Identify which cell holds the provided text, then report its [x, y] central coordinate. 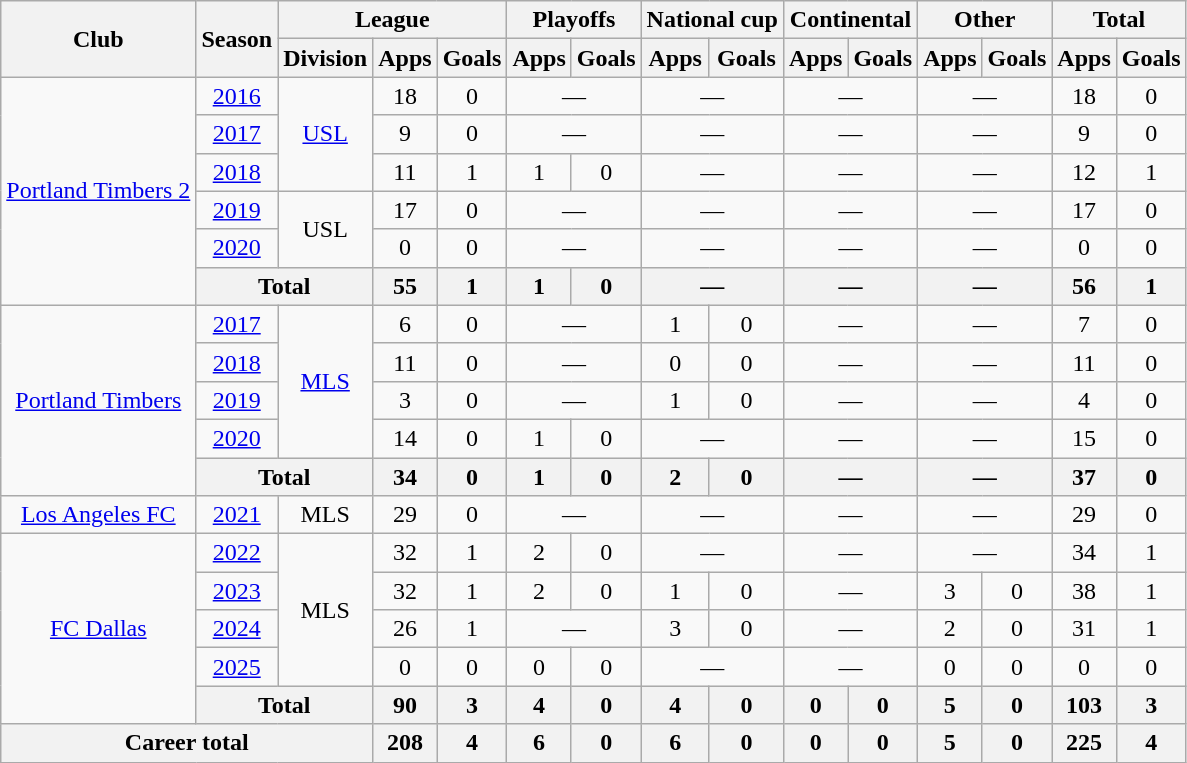
208 [405, 743]
Other [985, 20]
Portland Timbers [98, 400]
38 [1084, 591]
2024 [237, 629]
12 [1084, 172]
Club [98, 39]
2023 [237, 591]
League [392, 20]
55 [405, 286]
7 [1084, 324]
National cup [712, 20]
2025 [237, 667]
Continental [850, 20]
2021 [237, 515]
FC Dallas [98, 629]
Playoffs [574, 20]
Division [326, 58]
Season [237, 39]
Los Angeles FC [98, 515]
2022 [237, 553]
90 [405, 705]
14 [405, 438]
37 [1084, 477]
56 [1084, 286]
2016 [237, 96]
31 [1084, 629]
103 [1084, 705]
Career total [187, 743]
225 [1084, 743]
15 [1084, 438]
Portland Timbers 2 [98, 191]
26 [405, 629]
